Search for the cell housing the specified text and yield its [x, y] center coordinate. 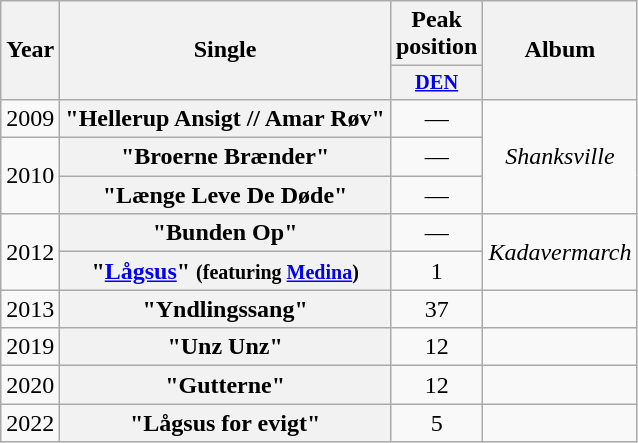
37 [436, 309]
Year [30, 50]
"Lågsus" (featuring Medina) [226, 271]
1 [436, 271]
5 [436, 423]
2013 [30, 309]
Album [560, 50]
"Bunden Op" [226, 233]
2009 [30, 118]
"Gutterne" [226, 385]
Peakposition [436, 34]
"Længe Leve De Døde" [226, 195]
DEN [436, 83]
2012 [30, 252]
"Yndlingssang" [226, 309]
2010 [30, 176]
"Unz Unz" [226, 347]
"Broerne Brænder" [226, 157]
Kadavermarch [560, 252]
Single [226, 50]
"Lågsus for evigt" [226, 423]
2022 [30, 423]
"Hellerup Ansigt // Amar Røv" [226, 118]
2020 [30, 385]
Shanksville [560, 156]
2019 [30, 347]
